Search for the cell housing the specified text and yield its (X, Y) center coordinate. 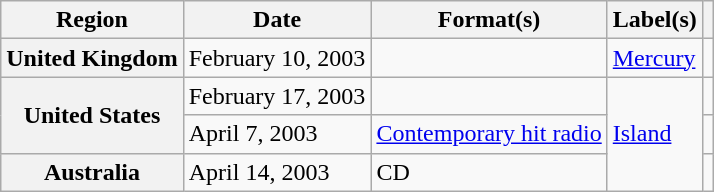
Region (92, 20)
April 7, 2003 (277, 134)
Date (277, 20)
February 10, 2003 (277, 58)
April 14, 2003 (277, 172)
United Kingdom (92, 58)
Australia (92, 172)
February 17, 2003 (277, 96)
Contemporary hit radio (489, 134)
Format(s) (489, 20)
United States (92, 115)
CD (489, 172)
Island (654, 134)
Label(s) (654, 20)
Mercury (654, 58)
